Output the (X, Y) coordinate of the center of the cell containing the given text.  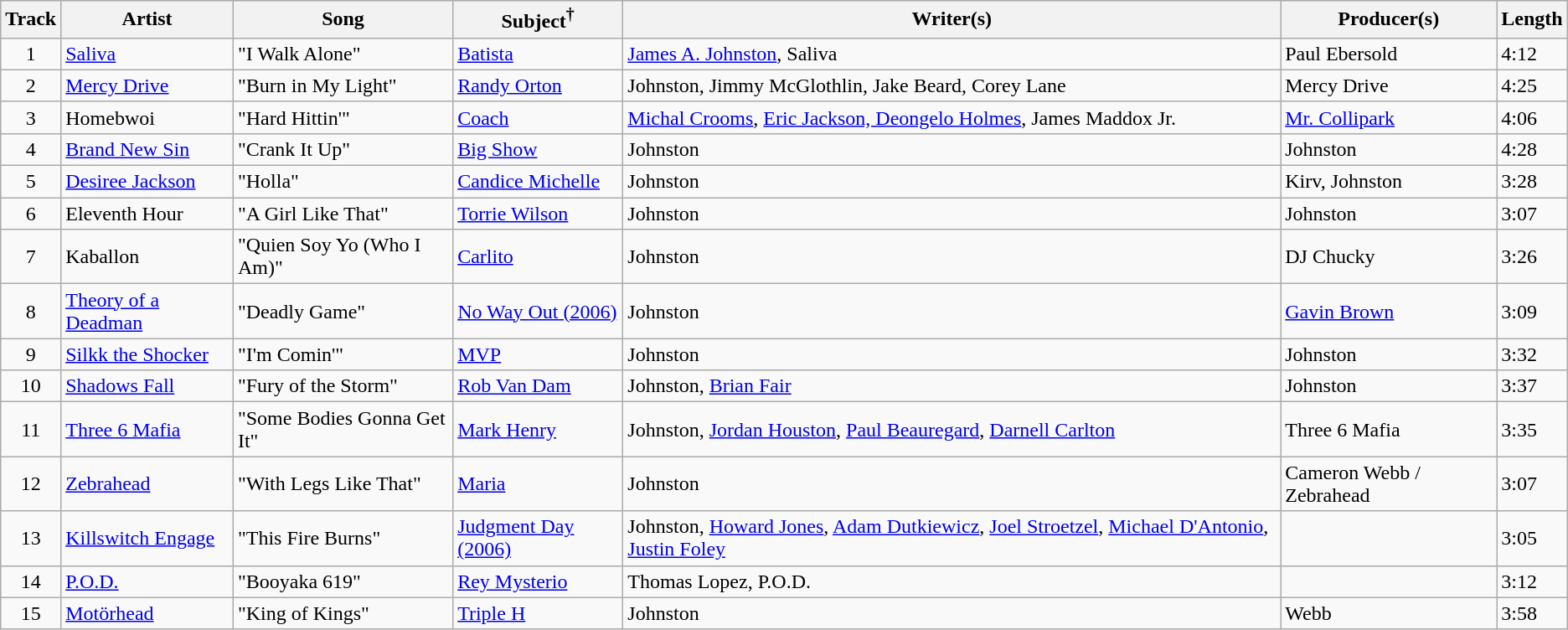
Johnston, Howard Jones, Adam Dutkiewicz, Joel Stroetzel, Michael D'Antonio, Justin Foley (952, 538)
Gavin Brown (1389, 312)
MVP (538, 354)
James A. Johnston, Saliva (952, 54)
"Deadly Game" (343, 312)
Song (343, 20)
14 (31, 581)
Coach (538, 117)
Killswitch Engage (147, 538)
"I'm Comin'" (343, 354)
Maria (538, 484)
"Quien Soy Yo (Who I Am)" (343, 256)
3:12 (1532, 581)
4:25 (1532, 85)
9 (31, 354)
Brand New Sin (147, 149)
Big Show (538, 149)
2 (31, 85)
"I Walk Alone" (343, 54)
"A Girl Like That" (343, 214)
10 (31, 386)
"With Legs Like That" (343, 484)
DJ Chucky (1389, 256)
Silkk the Shocker (147, 354)
"Crank It Up" (343, 149)
5 (31, 182)
Batista (538, 54)
3 (31, 117)
"Holla" (343, 182)
3:09 (1532, 312)
Desiree Jackson (147, 182)
Artist (147, 20)
Shadows Fall (147, 386)
Theory of a Deadman (147, 312)
Johnston, Jordan Houston, Paul Beauregard, Darnell Carlton (952, 429)
Producer(s) (1389, 20)
"Some Bodies Gonna Get It" (343, 429)
3:32 (1532, 354)
Homebwoi (147, 117)
Judgment Day (2006) (538, 538)
Thomas Lopez, P.O.D. (952, 581)
13 (31, 538)
3:26 (1532, 256)
"Hard Hittin'" (343, 117)
Mark Henry (538, 429)
3:05 (1532, 538)
Zebrahead (147, 484)
"Fury of the Storm" (343, 386)
Writer(s) (952, 20)
4:28 (1532, 149)
12 (31, 484)
Webb (1389, 613)
Michal Crooms, Eric Jackson, Deongelo Holmes, James Maddox Jr. (952, 117)
Kirv, Johnston (1389, 182)
3:28 (1532, 182)
4 (31, 149)
"Burn in My Light" (343, 85)
Track (31, 20)
Subject† (538, 20)
Eleventh Hour (147, 214)
Rey Mysterio (538, 581)
Candice Michelle (538, 182)
Triple H (538, 613)
"This Fire Burns" (343, 538)
7 (31, 256)
Kaballon (147, 256)
"Booyaka 619" (343, 581)
No Way Out (2006) (538, 312)
"King of Kings" (343, 613)
4:06 (1532, 117)
15 (31, 613)
Randy Orton (538, 85)
3:58 (1532, 613)
Paul Ebersold (1389, 54)
Cameron Webb / Zebrahead (1389, 484)
Length (1532, 20)
3:37 (1532, 386)
3:35 (1532, 429)
Saliva (147, 54)
Mr. Collipark (1389, 117)
4:12 (1532, 54)
8 (31, 312)
Carlito (538, 256)
Johnston, Jimmy McGlothlin, Jake Beard, Corey Lane (952, 85)
1 (31, 54)
Torrie Wilson (538, 214)
11 (31, 429)
Rob Van Dam (538, 386)
P.O.D. (147, 581)
Johnston, Brian Fair (952, 386)
6 (31, 214)
Motörhead (147, 613)
